For the text-containing cell, return its midpoint in [X, Y] coordinate format. 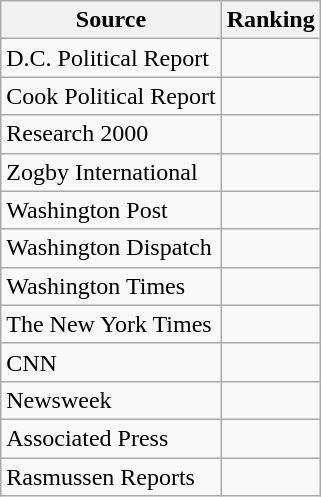
Zogby International [111, 172]
D.C. Political Report [111, 58]
Cook Political Report [111, 96]
Research 2000 [111, 134]
Ranking [270, 20]
Associated Press [111, 438]
Newsweek [111, 400]
Source [111, 20]
Washington Post [111, 210]
Washington Dispatch [111, 248]
Washington Times [111, 286]
Rasmussen Reports [111, 477]
The New York Times [111, 324]
CNN [111, 362]
